Capture the cell that displays the provided text and extract its (X, Y) central coordinate. 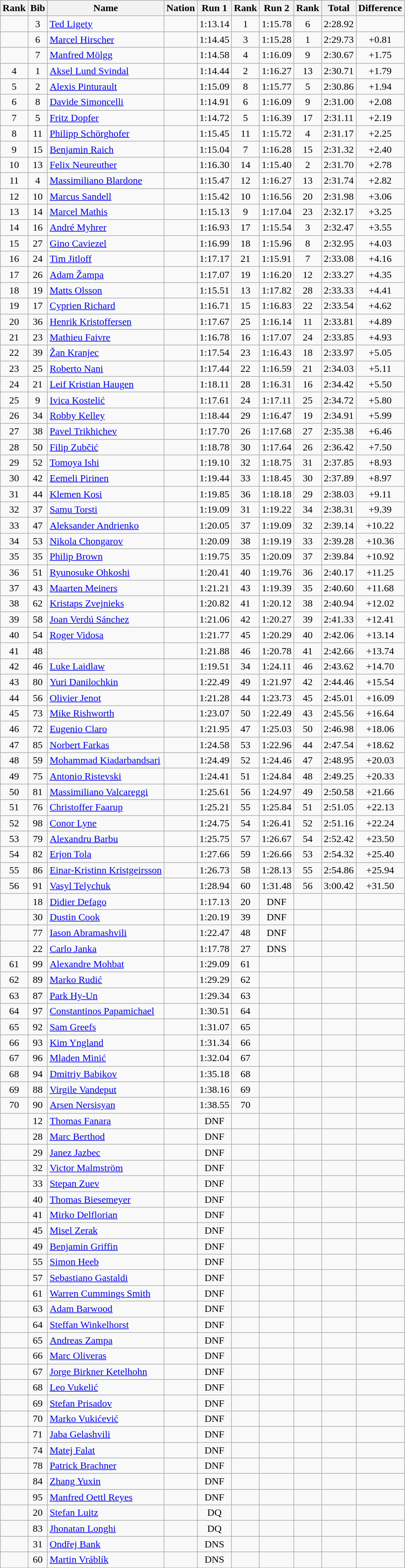
2:34.72 (339, 400)
Philipp Schörghofer (105, 133)
1:16.59 (276, 369)
Matts Olsson (105, 290)
+4.62 (380, 306)
+5.05 (380, 353)
90 (38, 1105)
1:18.45 (276, 478)
1:14.58 (215, 55)
96 (38, 1058)
+23.50 (380, 839)
Benjamin Raich (105, 149)
80 (38, 682)
Bib (38, 8)
2:31.32 (339, 149)
91 (38, 886)
Mladen Minić (105, 1058)
Olivier Jenot (105, 698)
1:24.46 (276, 761)
+11.68 (380, 588)
Žan Kranjec (105, 353)
+16.09 (380, 698)
1:23.07 (215, 714)
1:29.29 (215, 980)
2:43.62 (339, 666)
Samu Torsti (105, 510)
Marcel Hirscher (105, 40)
Alexandru Barbu (105, 839)
1:17.70 (215, 431)
1:21.88 (215, 651)
1:29.09 (215, 964)
Run 2 (276, 8)
Run 1 (215, 8)
Cyprien Richard (105, 306)
1:25.03 (276, 729)
1:23.73 (276, 698)
Roberto Nani (105, 369)
1:16.14 (276, 322)
Massimiliano Blardone (105, 180)
Virgile Vandeput (105, 1090)
1:14.45 (215, 40)
1:15.51 (215, 290)
1:31.07 (215, 1027)
1:16.39 (276, 118)
+10.22 (380, 525)
Leo Vukelić (105, 1387)
Martin Vráblík (105, 1560)
1:13.14 (215, 24)
+22.24 (380, 823)
+11.25 (380, 572)
83 (38, 1528)
+1.75 (380, 55)
+3.55 (380, 228)
1:19.44 (215, 478)
Carlo Janka (105, 948)
1:20.29 (276, 635)
2:36.42 (339, 447)
1:21.21 (215, 588)
1:19.85 (215, 494)
+4.16 (380, 259)
2:40.60 (339, 588)
Stepan Zuev (105, 1183)
79 (38, 839)
+20.03 (380, 761)
2:33.85 (339, 337)
1:17.13 (215, 901)
Constantinos Papamichael (105, 1011)
1:15.78 (276, 24)
1:18.11 (215, 384)
78 (38, 1466)
87 (38, 996)
Thomas Biesemeyer (105, 1199)
+16.64 (380, 714)
2:33.08 (339, 259)
2:33.81 (339, 322)
1:16.83 (276, 306)
+5.99 (380, 415)
2:40.94 (339, 604)
1:29.34 (215, 996)
2:41.33 (339, 619)
1:15.40 (276, 165)
+25.94 (380, 870)
Manfred Oettl Reyes (105, 1497)
+12.41 (380, 619)
+31.50 (380, 886)
1:15.47 (215, 180)
Thomas Fanara (105, 1121)
2:49.25 (339, 776)
2:35.38 (339, 431)
1:25.75 (215, 839)
1:15.09 (215, 86)
Conor Lyne (105, 823)
1:17.78 (215, 948)
1:27.66 (215, 854)
1:17.68 (276, 431)
+4.89 (380, 322)
Iason Abramashvili (105, 933)
+25.40 (380, 854)
74 (38, 1450)
Marc Oliveras (105, 1356)
2:31.98 (339, 196)
89 (38, 980)
1:24.49 (215, 761)
1:16.71 (215, 306)
Warren Cummings Smith (105, 1293)
Misel Zerak (105, 1231)
Nikola Chongarov (105, 541)
+12.02 (380, 604)
2:39.84 (339, 557)
1:16.31 (276, 384)
Maarten Meiners (105, 588)
86 (38, 870)
Yuri Danilochkin (105, 682)
2:38.03 (339, 494)
2:48.95 (339, 761)
1:15.45 (215, 133)
2:28.92 (339, 24)
1:15.77 (276, 86)
Eugenio Claro (105, 729)
1:15.28 (276, 40)
Adam Žampa (105, 275)
1:17.17 (215, 259)
Massimiliano Valcareggi (105, 792)
Simon Heeb (105, 1262)
2:42.66 (339, 651)
81 (38, 792)
1:32.04 (215, 1058)
98 (38, 823)
+8.97 (380, 478)
1:14.44 (215, 71)
1:17.64 (276, 447)
1:18.75 (276, 463)
2:47.54 (339, 745)
+2.19 (380, 118)
1:20.05 (215, 525)
Jhonatan Longhi (105, 1528)
75 (38, 776)
Fritz Dopfer (105, 118)
1:20.78 (276, 651)
2:50.58 (339, 792)
Antonio Ristevski (105, 776)
Eemeli Pirinen (105, 478)
2:33.54 (339, 306)
2:42.06 (339, 635)
+21.66 (380, 792)
1:31.34 (215, 1043)
Adam Barwood (105, 1309)
1:15.96 (276, 243)
Jaba Gelashvili (105, 1434)
Aksel Lund Svindal (105, 71)
2:31.17 (339, 133)
+2.82 (380, 180)
1:15.72 (276, 133)
1:26.66 (276, 854)
Andreas Zampa (105, 1340)
2:34.03 (339, 369)
2:31.11 (339, 118)
1:15.04 (215, 149)
Ivica Kostelić (105, 400)
3:00.42 (339, 886)
+2.08 (380, 102)
Alexis Pinturault (105, 86)
Zhang Yuxin (105, 1482)
1:16.93 (215, 228)
1:15.91 (276, 259)
2:31.00 (339, 102)
Leif Kristian Haugen (105, 384)
Henrik Kristoffersen (105, 322)
2:37.89 (339, 478)
1:17.04 (276, 212)
Difference (380, 8)
1:20.41 (215, 572)
2:30.67 (339, 55)
Vasyl Telychuk (105, 886)
1:16.30 (215, 165)
94 (38, 1074)
Mike Rishworth (105, 714)
+4.35 (380, 275)
2:37.85 (339, 463)
+2.78 (380, 165)
Park Hy-Un (105, 996)
1:35.18 (215, 1074)
1:16.47 (276, 415)
1:28.94 (215, 886)
85 (38, 745)
+5.50 (380, 384)
1:15.54 (276, 228)
+14.70 (380, 666)
+1.79 (380, 71)
Norbert Farkas (105, 745)
1:25.84 (276, 807)
1:16.78 (215, 337)
+6.46 (380, 431)
Mirko Delflorian (105, 1215)
1:21.97 (276, 682)
+3.06 (380, 196)
1:16.99 (215, 243)
2:45.01 (339, 698)
Aleksander Andrienko (105, 525)
Philip Brown (105, 557)
+1.94 (380, 86)
1:21.77 (215, 635)
2:34.91 (339, 415)
+18.62 (380, 745)
2:45.56 (339, 714)
Davide Simoncelli (105, 102)
2:32.95 (339, 243)
1:22.47 (215, 933)
1:24.41 (215, 776)
2:34.42 (339, 384)
+4.93 (380, 337)
Marko Vukićević (105, 1419)
Ted Ligety (105, 24)
Name (105, 8)
1:18.18 (276, 494)
Marcus Sandell (105, 196)
Stefan Luitz (105, 1513)
1:24.58 (215, 745)
1:38.55 (215, 1105)
2:30.71 (339, 71)
2:31.70 (339, 165)
1:25.21 (215, 807)
1:30.51 (215, 1011)
1:24.84 (276, 776)
Filip Zubčić (105, 447)
2:39.14 (339, 525)
Nation (180, 8)
1:38.16 (215, 1090)
1:19.10 (215, 463)
2:30.86 (339, 86)
+10.92 (380, 557)
+2.40 (380, 149)
Dustin Cook (105, 917)
Jorge Birkner Ketelhohn (105, 1372)
Alexandre Mohbat (105, 964)
1:24.75 (215, 823)
95 (38, 1497)
1:14.91 (215, 102)
Robby Kelley (105, 415)
Dmitriy Babikov (105, 1074)
76 (38, 807)
1:25.61 (215, 792)
1:24.11 (276, 666)
Mathieu Faivre (105, 337)
1:18.44 (215, 415)
1:31.48 (276, 886)
1:16.20 (276, 275)
Sebastiano Gastaldi (105, 1278)
1:21.95 (215, 729)
1:20.27 (276, 619)
2:44.46 (339, 682)
2:31.74 (339, 180)
+18.06 (380, 729)
1:17.44 (215, 369)
Mohammad Kiadarbandsari (105, 761)
1:26.67 (276, 839)
2:54.86 (339, 870)
1:24.97 (276, 792)
+13.14 (380, 635)
1:17.67 (215, 322)
1:19.19 (276, 541)
2:40.17 (339, 572)
1:17.82 (276, 290)
Sam Greefs (105, 1027)
Victor Malmström (105, 1168)
2:32.17 (339, 212)
+0.81 (380, 40)
1:19.51 (215, 666)
1:20.82 (215, 604)
1:19.39 (276, 588)
+8.93 (380, 463)
Total (339, 8)
1:26.41 (276, 823)
Patrick Brachner (105, 1466)
1:15.13 (215, 212)
Klemen Kosi (105, 494)
Marko Rudić (105, 980)
1:17.54 (215, 353)
André Myhrer (105, 228)
88 (38, 1090)
2:38.31 (339, 510)
Ryunosuke Ohkoshi (105, 572)
1:20.19 (215, 917)
1:19.75 (215, 557)
1:14.72 (215, 118)
1:19.76 (276, 572)
2:32.47 (339, 228)
1:16.56 (276, 196)
+10.36 (380, 541)
Ondřej Bank (105, 1544)
77 (38, 933)
Matej Falat (105, 1450)
Roger Vidosa (105, 635)
92 (38, 1027)
Steffan Winkelhorst (105, 1325)
Tim Jitloff (105, 259)
+7.50 (380, 447)
Marc Berthod (105, 1136)
71 (38, 1434)
Felix Neureuther (105, 165)
Kim Yngland (105, 1043)
+9.39 (380, 510)
+3.25 (380, 212)
Kristaps Zvejnieks (105, 604)
2:51.16 (339, 823)
+13.74 (380, 651)
2:33.97 (339, 353)
72 (38, 729)
+5.11 (380, 369)
99 (38, 964)
82 (38, 854)
1:19.22 (276, 510)
2:33.33 (339, 290)
1:16.43 (276, 353)
73 (38, 714)
+2.25 (380, 133)
Tomoya Ishi (105, 463)
1:18.78 (215, 447)
1:22.96 (276, 745)
2:29.73 (339, 40)
97 (38, 1011)
2:52.42 (339, 839)
2:54.32 (339, 854)
2:33.27 (339, 275)
Christoffer Faarup (105, 807)
1:21.28 (215, 698)
Manfred Mölgg (105, 55)
Erjon Tola (105, 854)
2:39.28 (339, 541)
1:15.42 (215, 196)
Marcel Mathis (105, 212)
1:26.73 (215, 870)
Arsen Nersisyan (105, 1105)
84 (38, 1482)
1:16.28 (276, 149)
Pavel Trikhichev (105, 431)
1:20.12 (276, 604)
1:17.61 (215, 400)
2:46.98 (339, 729)
1:21.06 (215, 619)
+15.54 (380, 682)
Stefan Prisadov (105, 1403)
+4.41 (380, 290)
+20.33 (380, 776)
+9.11 (380, 494)
Joan Verdú Sánchez (105, 619)
+22.13 (380, 807)
1:17.11 (276, 400)
Janez Jazbec (105, 1152)
Didier Defago (105, 901)
+4.03 (380, 243)
Benjamin Griffin (105, 1246)
Gino Caviezel (105, 243)
1:28.13 (276, 870)
2:51.05 (339, 807)
Luke Laidlaw (105, 666)
93 (38, 1043)
Einar-Kristinn Kristgeirsson (105, 870)
+5.80 (380, 400)
